Pinpoint the cell where the given text exists, returning its [x, y] midpoint coordinate. 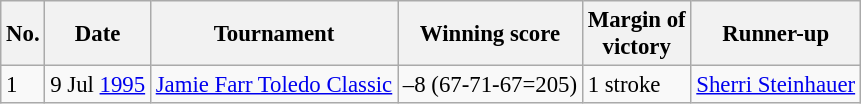
Tournament [274, 34]
Runner-up [776, 34]
Jamie Farr Toledo Classic [274, 85]
1 stroke [636, 85]
Sherri Steinhauer [776, 85]
–8 (67-71-67=205) [490, 85]
Margin of victory [636, 34]
9 Jul 1995 [98, 85]
No. [23, 34]
Date [98, 34]
1 [23, 85]
Winning score [490, 34]
